Scan for the cell matching the given text and deliver its (x, y) coordinate at center. 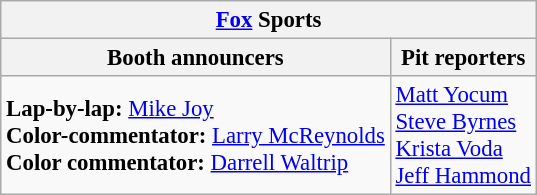
Lap-by-lap: Mike JoyColor-commentator: Larry McReynoldsColor commentator: Darrell Waltrip (196, 136)
Booth announcers (196, 58)
Pit reporters (463, 58)
Fox Sports (269, 20)
Matt YocumSteve ByrnesKrista VodaJeff Hammond (463, 136)
